For the text-containing cell, return its midpoint in (x, y) coordinate format. 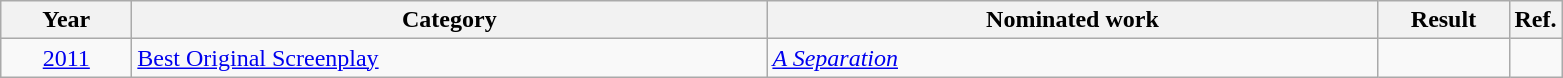
Best Original Screenplay (450, 58)
2011 (66, 58)
Result (1444, 20)
Year (66, 20)
Nominated work (1072, 20)
Ref. (1536, 20)
Category (450, 20)
A Separation (1072, 58)
